Pinpoint the cell where the given text exists, returning its [x, y] midpoint coordinate. 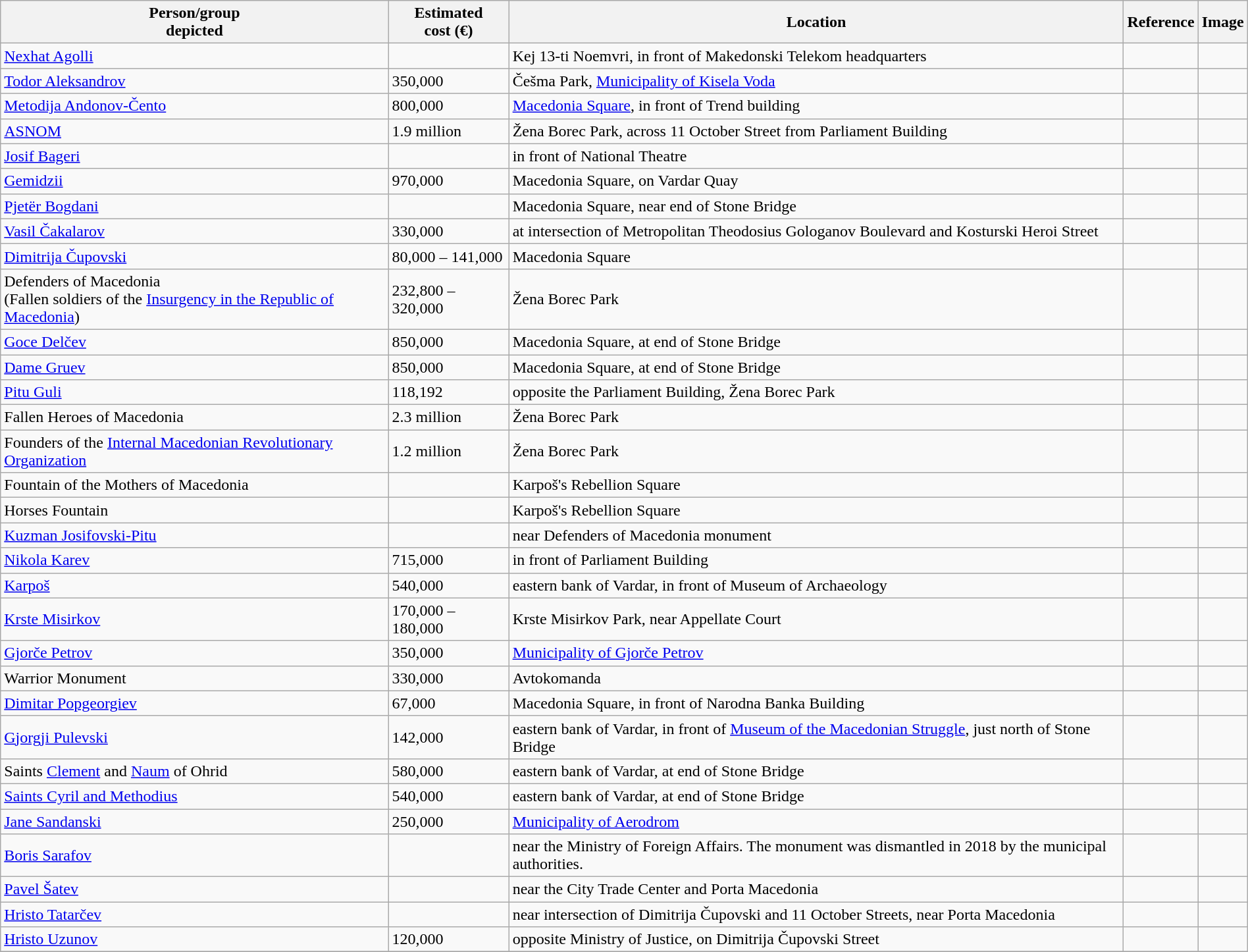
118,192 [449, 392]
Avtokomanda [816, 678]
Boris Sarafov [195, 856]
1.2 million [449, 452]
120,000 [449, 939]
Horses Fountain [195, 510]
Hristo Tatarčev [195, 914]
near the Ministry of Foreign Affairs. The monument was dismantled in 2018 by the municipal authorities. [816, 856]
Pavel Šatev [195, 889]
Nexhat Agolli [195, 56]
Saints Cyril and Methodius [195, 796]
Warrior Monument [195, 678]
Pitu Guli [195, 392]
Kuzman Josifovski-Pitu [195, 535]
Municipality of Gjorče Petrov [816, 653]
Image [1223, 22]
Reference [1161, 22]
near intersection of Dimitrija Čupovski and 11 October Streets, near Porta Macedonia [816, 914]
Metodija Andonov-Čento [195, 106]
Dimitar Popgeorgiev [195, 703]
970,000 [449, 181]
Defenders of Macedonia(Fallen soldiers of the Insurgency in the Republic of Macedonia) [195, 299]
Saints Clement and Naum of Ohrid [195, 771]
1.9 million [449, 131]
Dimitrija Čupovski [195, 256]
Founders of the Internal Macedonian Revolutionary Organization [195, 452]
Pjetër Bogdani [195, 206]
Krste Misirkov [195, 619]
232,800 – 320,000 [449, 299]
in front of National Theatre [816, 156]
Macedonia Square, near end of Stone Bridge [816, 206]
580,000 [449, 771]
Estimatedcost (€) [449, 22]
Person/groupdepicted [195, 22]
opposite the Parliament Building, Žena Borec Park [816, 392]
at intersection of Metropolitan Theodosius Gologanov Boulevard and Kosturski Heroi Street [816, 231]
Goce Delčev [195, 342]
715,000 [449, 560]
Kej 13-ti Noemvri, in front of Makedonski Telekom headquarters [816, 56]
Češma Park, Municipality of Kisela Voda [816, 81]
Municipality of Aerodrom [816, 821]
Macedonia Square, on Vardar Quay [816, 181]
Macedonia Square, in front of Narodna Banka Building [816, 703]
Todor Aleksandrov [195, 81]
near Defenders of Macedonia monument [816, 535]
Jane Sandanski [195, 821]
Dame Gruev [195, 367]
Fountain of the Mothers of Macedonia [195, 485]
250,000 [449, 821]
opposite Ministry of Justice, on Dimitrija Čupovski Street [816, 939]
Josif Bageri [195, 156]
Macedonia Square, in front of Trend building [816, 106]
170,000 – 180,000 [449, 619]
in front of Parliament Building [816, 560]
800,000 [449, 106]
Macedonia Square [816, 256]
2.3 million [449, 417]
Žena Borec Park, across 11 October Street from Parliament Building [816, 131]
Vasil Čakalarov [195, 231]
Nikola Karev [195, 560]
eastern bank of Vardar, in front of Museum of Archaeology [816, 585]
Location [816, 22]
Krste Misirkov Park, near Appellate Court [816, 619]
eastern bank of Vardar, in front of Museum of the Macedonian Struggle, just north of Stone Bridge [816, 737]
Gemidzii [195, 181]
67,000 [449, 703]
142,000 [449, 737]
Gjorgji Pulevski [195, 737]
near the City Trade Center and Porta Macedonia [816, 889]
80,000 – 141,000 [449, 256]
Fallen Heroes of Macedonia [195, 417]
Gjorče Petrov [195, 653]
ASNOM [195, 131]
Hristo Uzunov [195, 939]
Karpoš [195, 585]
